For the text-containing cell, return its midpoint in (x, y) coordinate format. 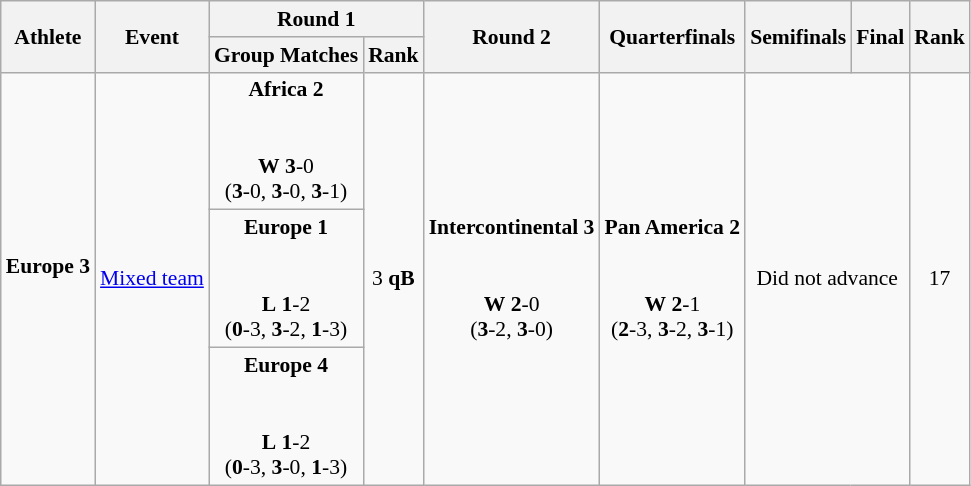
3 qB (394, 278)
Event (152, 36)
17 (940, 278)
Did not advance (827, 278)
Mixed team (152, 278)
Europe 4 L 1-2 (0-3, 3-0, 1-3) (286, 417)
Final (880, 36)
Semifinals (798, 36)
Round 1 (316, 19)
Europe 1 L 1-2 (0-3, 3-2, 1-3) (286, 279)
Athlete (48, 36)
Pan America 2 W 2-1 (2-3, 3-2, 3-1) (672, 278)
Africa 2 W 3-0 (3-0, 3-0, 3-1) (286, 141)
Quarterfinals (672, 36)
Europe 3 (48, 278)
Intercontinental 3 W 2-0 (3-2, 3-0) (512, 278)
Group Matches (286, 55)
Round 2 (512, 36)
